Pinpoint the cell where the given text exists, returning its (X, Y) midpoint coordinate. 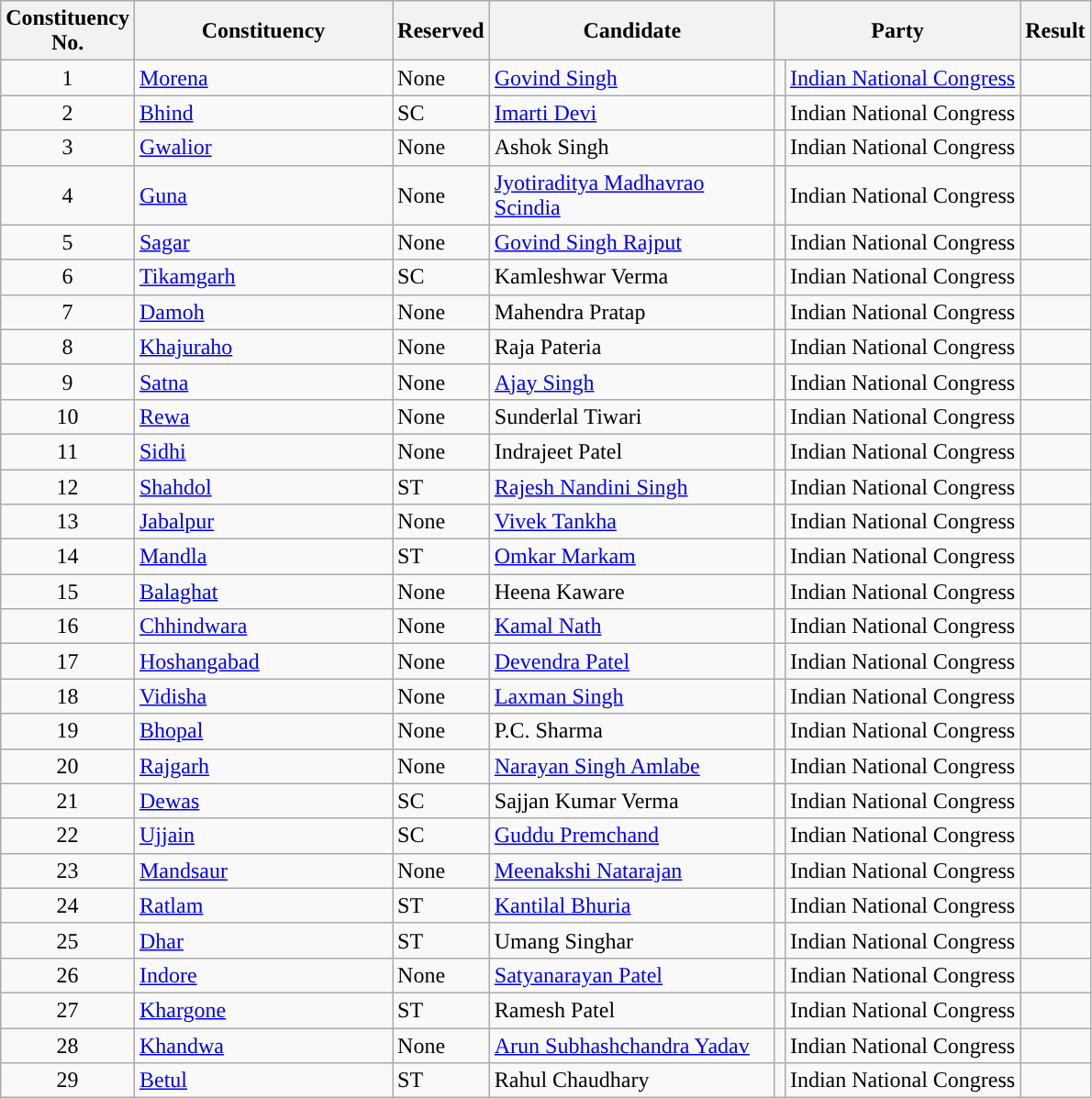
Sajjan Kumar Verma (631, 801)
Ramesh Patel (631, 1010)
Tikamgarh (262, 277)
4 (68, 194)
19 (68, 731)
Guddu Premchand (631, 836)
Laxman Singh (631, 696)
Constituency (262, 31)
2 (68, 113)
16 (68, 627)
Rahul Chaudhary (631, 1081)
11 (68, 451)
27 (68, 1010)
18 (68, 696)
Dewas (262, 801)
25 (68, 940)
26 (68, 975)
20 (68, 766)
Sidhi (262, 451)
Balaghat (262, 592)
Rajesh Nandini Singh (631, 487)
Chhindwara (262, 627)
22 (68, 836)
Meenakshi Natarajan (631, 871)
5 (68, 242)
21 (68, 801)
Kantilal Bhuria (631, 905)
Damoh (262, 312)
Narayan Singh Amlabe (631, 766)
7 (68, 312)
Sagar (262, 242)
9 (68, 382)
3 (68, 148)
Bhopal (262, 731)
28 (68, 1045)
Guna (262, 194)
Arun Subhashchandra Yadav (631, 1045)
Sunderlal Tiwari (631, 416)
Indore (262, 975)
Heena Kaware (631, 592)
Vivek Tankha (631, 522)
P.C. Sharma (631, 731)
Kamal Nath (631, 627)
Result (1055, 31)
Gwalior (262, 148)
Kamleshwar Verma (631, 277)
29 (68, 1081)
Omkar Markam (631, 557)
1 (68, 78)
15 (68, 592)
Mandla (262, 557)
Imarti Devi (631, 113)
Jabalpur (262, 522)
Shahdol (262, 487)
Betul (262, 1081)
Devendra Patel (631, 661)
Party (897, 31)
Hoshangabad (262, 661)
17 (68, 661)
Vidisha (262, 696)
Khajuraho (262, 347)
Ujjain (262, 836)
23 (68, 871)
Rajgarh (262, 766)
24 (68, 905)
Umang Singhar (631, 940)
14 (68, 557)
Constituency No. (68, 31)
Govind Singh (631, 78)
Jyotiraditya Madhavrao Scindia (631, 194)
Morena (262, 78)
10 (68, 416)
Dhar (262, 940)
8 (68, 347)
Indrajeet Patel (631, 451)
13 (68, 522)
Mandsaur (262, 871)
Mahendra Pratap (631, 312)
Reserved (441, 31)
Ratlam (262, 905)
Raja Pateria (631, 347)
Candidate (631, 31)
Ajay Singh (631, 382)
Ashok Singh (631, 148)
Bhind (262, 113)
Khargone (262, 1010)
Rewa (262, 416)
Khandwa (262, 1045)
Satna (262, 382)
6 (68, 277)
12 (68, 487)
Satyanarayan Patel (631, 975)
Govind Singh Rajput (631, 242)
